Return the [X, Y] coordinate for the center point of the cell that contains the specified text.  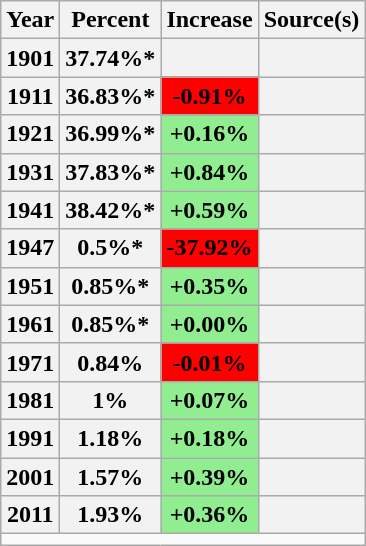
0.84% [110, 362]
1911 [30, 96]
36.83%* [110, 96]
1981 [30, 400]
-0.91% [210, 96]
1961 [30, 324]
Percent [110, 20]
1951 [30, 286]
36.99%* [110, 134]
0.5%* [110, 248]
+0.18% [210, 438]
37.83%* [110, 172]
Source(s) [312, 20]
1971 [30, 362]
1% [110, 400]
1931 [30, 172]
1.18% [110, 438]
1.93% [110, 515]
2011 [30, 515]
+0.39% [210, 477]
+0.07% [210, 400]
1947 [30, 248]
Year [30, 20]
+0.84% [210, 172]
37.74%* [110, 58]
1991 [30, 438]
1901 [30, 58]
Increase [210, 20]
2001 [30, 477]
-37.92% [210, 248]
+0.00% [210, 324]
+0.36% [210, 515]
38.42%* [110, 210]
+0.16% [210, 134]
1941 [30, 210]
-0.01% [210, 362]
+0.35% [210, 286]
1.57% [110, 477]
+0.59% [210, 210]
1921 [30, 134]
